Determine the [x, y] coordinate at the center of the cell enclosing the given text.  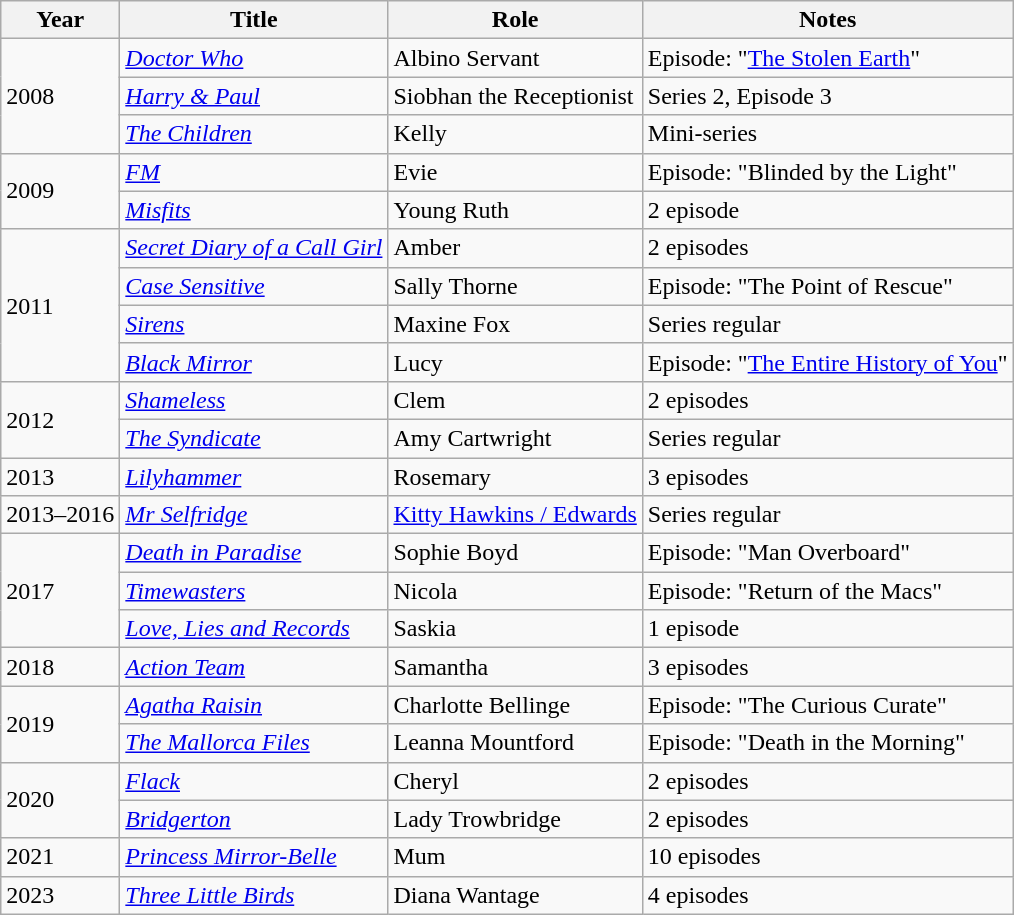
The Mallorca Files [254, 743]
2012 [60, 419]
2013–2016 [60, 515]
10 episodes [828, 857]
Sally Thorne [515, 286]
Episode: "The Point of Rescue" [828, 286]
Episode: "The Stolen Earth" [828, 58]
Kelly [515, 134]
Lucy [515, 362]
Young Ruth [515, 210]
Action Team [254, 667]
4 episodes [828, 895]
Agatha Raisin [254, 705]
2009 [60, 191]
Albino Servant [515, 58]
Sophie Boyd [515, 553]
Cheryl [515, 781]
Mr Selfridge [254, 515]
Evie [515, 172]
Notes [828, 20]
Mum [515, 857]
Nicola [515, 591]
Mini-series [828, 134]
Clem [515, 400]
Harry & Paul [254, 96]
2020 [60, 800]
Episode: "Man Overboard" [828, 553]
2019 [60, 724]
Black Mirror [254, 362]
2013 [60, 477]
Episode: "The Entire History of You" [828, 362]
Diana Wantage [515, 895]
Episode: "The Curious Curate" [828, 705]
Samantha [515, 667]
1 episode [828, 629]
Doctor Who [254, 58]
Kitty Hawkins / Edwards [515, 515]
Charlotte Bellinge [515, 705]
Role [515, 20]
Saskia [515, 629]
Secret Diary of a Call Girl [254, 248]
Lilyhammer [254, 477]
2008 [60, 96]
Flack [254, 781]
Siobhan the Receptionist [515, 96]
The Syndicate [254, 438]
Three Little Birds [254, 895]
Amy Cartwright [515, 438]
Rosemary [515, 477]
Episode: "Blinded by the Light" [828, 172]
Death in Paradise [254, 553]
Maxine Fox [515, 324]
Shameless [254, 400]
2011 [60, 305]
Lady Trowbridge [515, 819]
2017 [60, 591]
2018 [60, 667]
Love, Lies and Records [254, 629]
Bridgerton [254, 819]
Leanna Mountford [515, 743]
Case Sensitive [254, 286]
Amber [515, 248]
Year [60, 20]
Series 2, Episode 3 [828, 96]
2023 [60, 895]
The Children [254, 134]
Princess Mirror-Belle [254, 857]
Episode: "Death in the Morning" [828, 743]
Misfits [254, 210]
FM [254, 172]
Sirens [254, 324]
2021 [60, 857]
Title [254, 20]
Timewasters [254, 591]
Episode: "Return of the Macs" [828, 591]
2 episode [828, 210]
